Pinpoint the cell where the given text exists, returning its [x, y] midpoint coordinate. 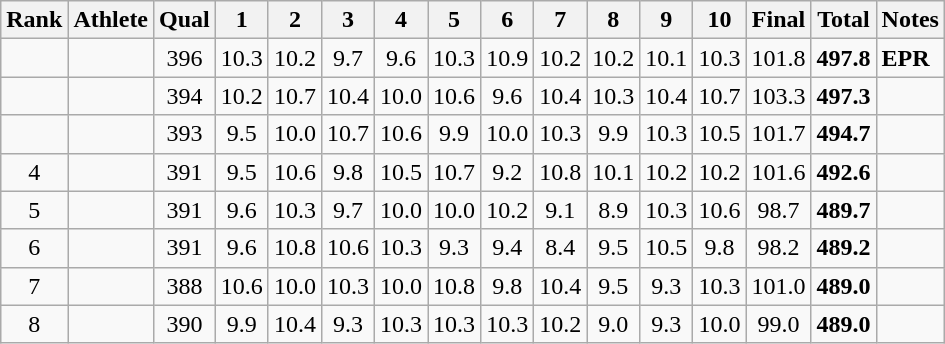
101.7 [778, 134]
Qual [185, 20]
Total [844, 20]
497.8 [844, 58]
9.0 [614, 324]
8.9 [614, 210]
9.1 [560, 210]
388 [185, 286]
489.7 [844, 210]
1 [242, 20]
98.7 [778, 210]
2 [294, 20]
393 [185, 134]
Rank [34, 20]
8.4 [560, 248]
10 [720, 20]
Athlete [111, 20]
492.6 [844, 172]
99.0 [778, 324]
Notes [910, 20]
EPR [910, 58]
101.6 [778, 172]
3 [348, 20]
10.9 [508, 58]
394 [185, 96]
103.3 [778, 96]
9.2 [508, 172]
Final [778, 20]
497.3 [844, 96]
396 [185, 58]
494.7 [844, 134]
101.8 [778, 58]
9 [666, 20]
9.4 [508, 248]
390 [185, 324]
101.0 [778, 286]
98.2 [778, 248]
489.2 [844, 248]
